Scan for the cell matching the given text and deliver its (x, y) coordinate at center. 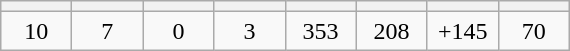
10 (36, 31)
208 (392, 31)
353 (320, 31)
+145 (462, 31)
3 (250, 31)
70 (534, 31)
7 (108, 31)
0 (178, 31)
